Scan for the cell matching the given text and deliver its [X, Y] coordinate at center. 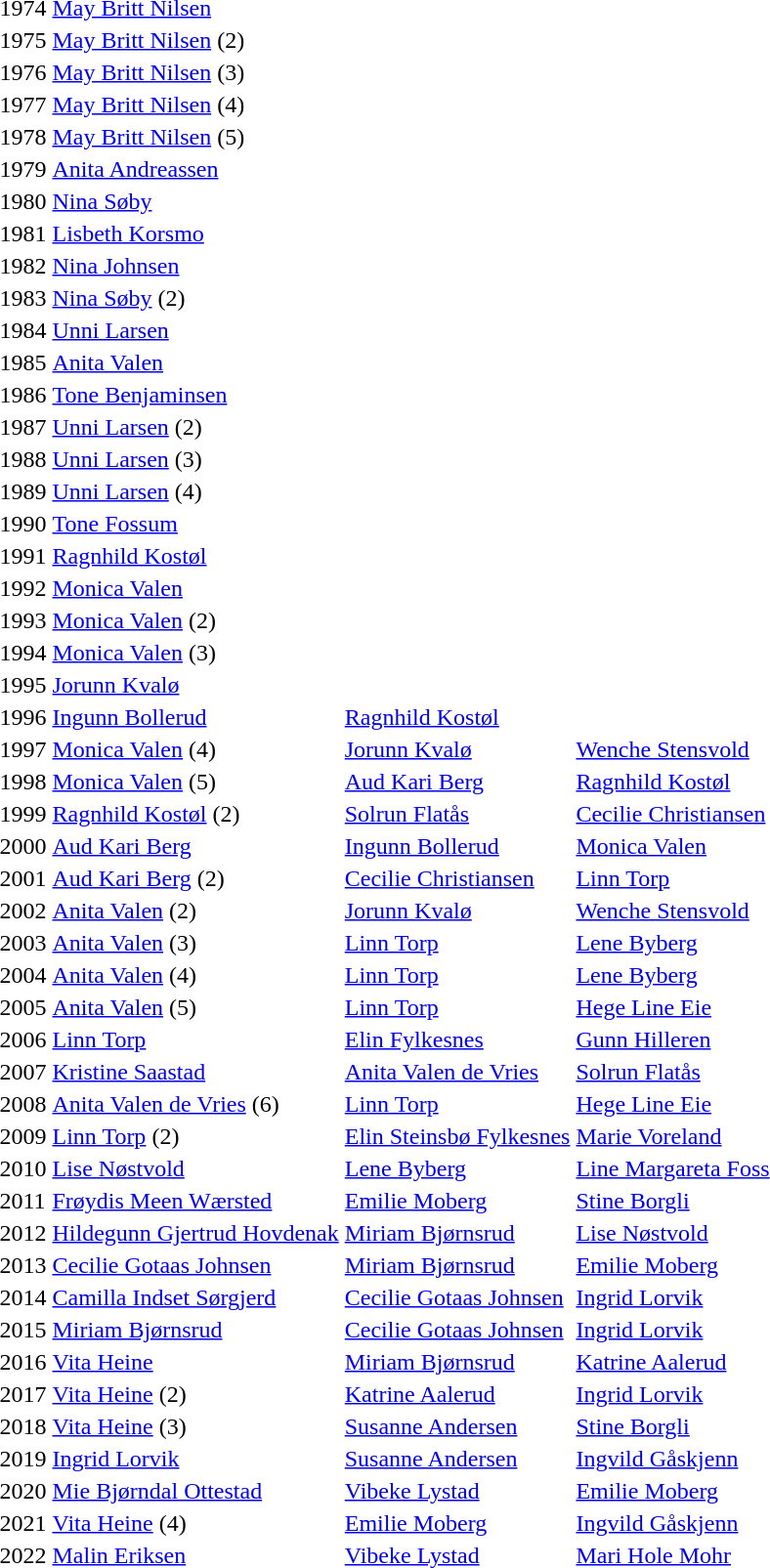
Kristine Saastad [195, 1072]
Anita Valen de Vries [457, 1072]
Monica Valen (3) [195, 653]
Anita Valen [195, 362]
Anita Andreassen [195, 169]
Nina Søby [195, 201]
Anita Valen (3) [195, 943]
Monica Valen (4) [195, 749]
Nina Johnsen [195, 266]
Hildegunn Gjertrud Hovdenak [195, 1233]
Camilla Indset Sørgjerd [195, 1297]
Katrine Aalerud [457, 1394]
Elin Steinsbø Fylkesnes [457, 1136]
Anita Valen de Vries (6) [195, 1104]
Cecilie Christiansen [457, 878]
Unni Larsen (3) [195, 459]
Nina Søby (2) [195, 298]
Solrun Flatås [457, 814]
Monica Valen (5) [195, 782]
Aud Kari Berg (2) [195, 878]
Anita Valen (5) [195, 1007]
Frøydis Meen Wærsted [195, 1201]
Monica Valen (2) [195, 620]
Lene Byberg [457, 1168]
Unni Larsen (4) [195, 491]
Vita Heine (3) [195, 1426]
Unni Larsen [195, 330]
Lise Nøstvold [195, 1168]
Anita Valen (2) [195, 911]
May Britt Nilsen (5) [195, 137]
Tone Fossum [195, 524]
Monica Valen [195, 588]
Ingrid Lorvik [195, 1459]
Linn Torp (2) [195, 1136]
Vita Heine (2) [195, 1394]
Elin Fylkesnes [457, 1039]
May Britt Nilsen (3) [195, 72]
Tone Benjaminsen [195, 395]
Vita Heine (4) [195, 1523]
May Britt Nilsen (2) [195, 40]
Unni Larsen (2) [195, 427]
May Britt Nilsen (4) [195, 105]
Anita Valen (4) [195, 975]
Vibeke Lystad [457, 1491]
Lisbeth Korsmo [195, 233]
Ragnhild Kostøl (2) [195, 814]
Mie Bjørndal Ottestad [195, 1491]
Vita Heine [195, 1362]
